Determine the [x, y] coordinate at the center of the cell enclosing the given text.  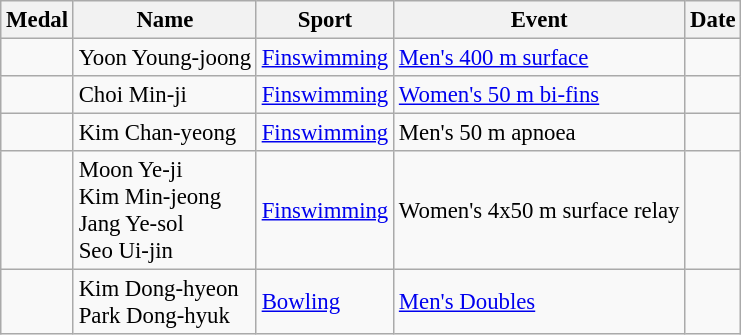
Men's Doubles [540, 302]
Moon Ye-jiKim Min-jeongJang Ye-solSeo Ui-jin [164, 210]
Bowling [324, 302]
Date [713, 20]
Name [164, 20]
Men's 400 m surface [540, 58]
Women's 4x50 m surface relay [540, 210]
Sport [324, 20]
Event [540, 20]
Choi Min-ji [164, 95]
Yoon Young-joong [164, 58]
Medal [38, 20]
Kim Dong-hyeonPark Dong-hyuk [164, 302]
Women's 50 m bi-fins [540, 95]
Men's 50 m apnoea [540, 133]
Kim Chan-yeong [164, 133]
